Pinpoint the cell where the given text exists, returning its (x, y) midpoint coordinate. 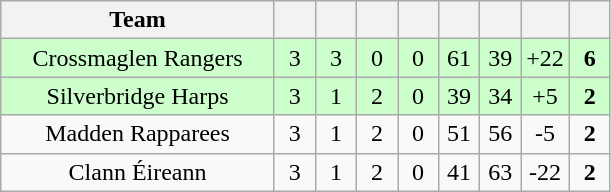
Silverbridge Harps (138, 96)
-5 (546, 134)
61 (460, 58)
Crossmaglen Rangers (138, 58)
Clann Éireann (138, 172)
41 (460, 172)
6 (590, 58)
+22 (546, 58)
56 (500, 134)
Team (138, 20)
+5 (546, 96)
63 (500, 172)
51 (460, 134)
Madden Rapparees (138, 134)
34 (500, 96)
-22 (546, 172)
